Detect which cell encompasses the target text, then output its (X, Y) center coordinate. 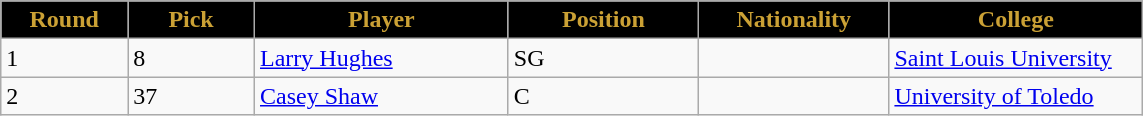
University of Toledo (1016, 96)
SG (603, 58)
Round (64, 20)
Casey Shaw (381, 96)
C (603, 96)
Position (603, 20)
Saint Louis University (1016, 58)
Nationality (794, 20)
8 (192, 58)
37 (192, 96)
Pick (192, 20)
1 (64, 58)
College (1016, 20)
Larry Hughes (381, 58)
Player (381, 20)
2 (64, 96)
